Return (X, Y) of the center of cell containing provided text 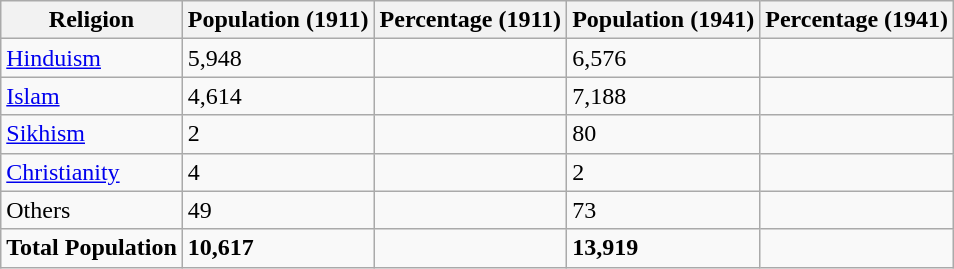
6,576 (664, 58)
Others (92, 210)
Total Population (92, 248)
7,188 (664, 96)
Population (1911) (278, 20)
Hinduism (92, 58)
13,919 (664, 248)
Percentage (1911) (470, 20)
4 (278, 172)
4,614 (278, 96)
49 (278, 210)
Christianity (92, 172)
80 (664, 134)
Islam (92, 96)
Population (1941) (664, 20)
73 (664, 210)
Sikhism (92, 134)
Religion (92, 20)
10,617 (278, 248)
Percentage (1941) (857, 20)
5,948 (278, 58)
